Find where the given text appears and provide that cell's center as (X, Y) coordinate. 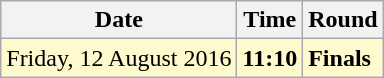
Finals (343, 58)
Date (119, 20)
Round (343, 20)
Time (270, 20)
11:10 (270, 58)
Friday, 12 August 2016 (119, 58)
